Search for the cell housing the specified text and yield its [x, y] center coordinate. 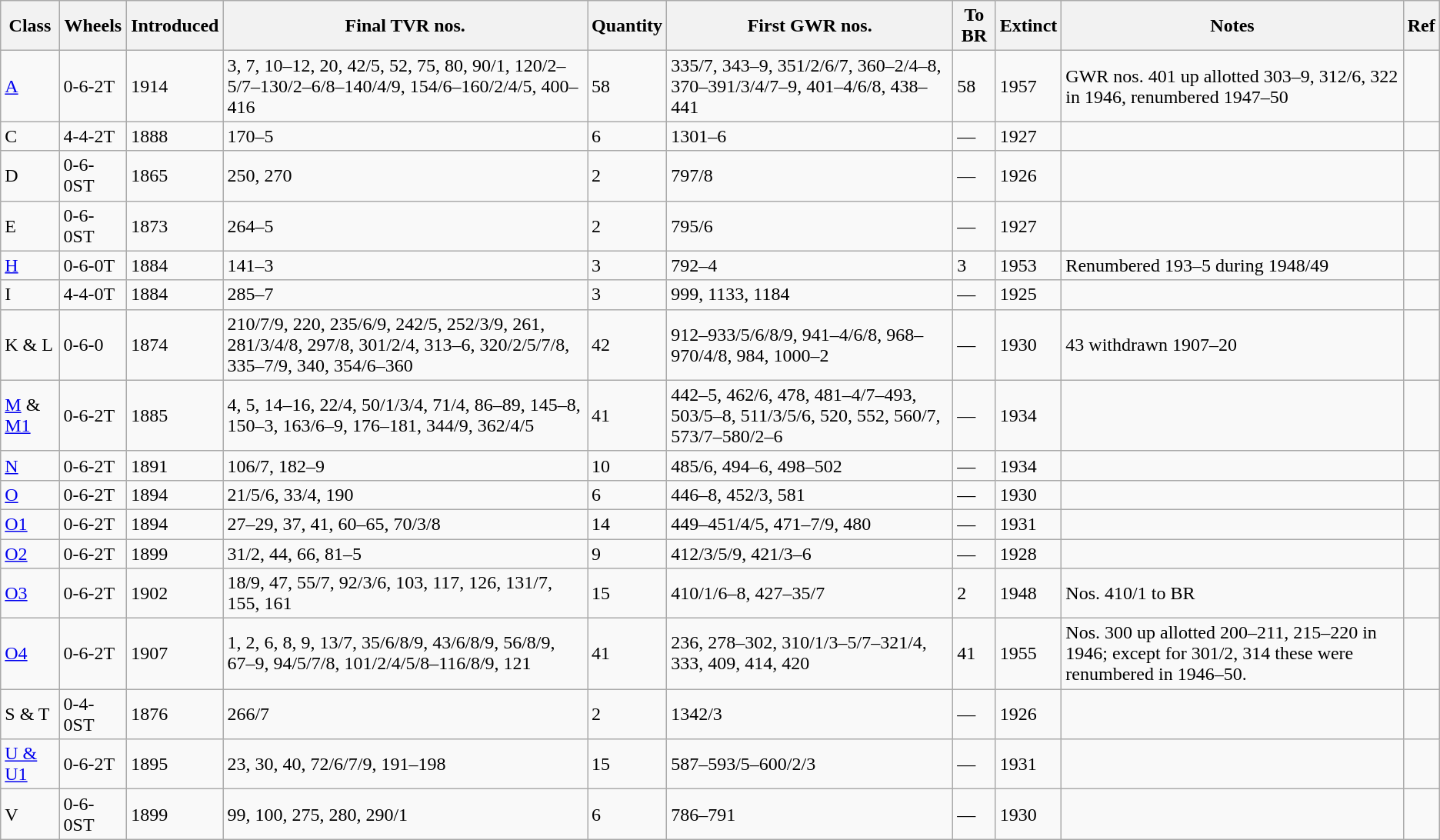
236, 278–302, 310/1/3–5/7–321/4, 333, 409, 414, 420 [810, 654]
795/6 [810, 226]
Ref [1422, 26]
Nos. 410/1 to BR [1232, 594]
1957 [1028, 86]
1891 [175, 465]
M & M1 [30, 415]
N [30, 465]
O4 [30, 654]
1888 [175, 136]
O [30, 495]
4-4-2T [93, 136]
C [30, 136]
210/7/9, 220, 235/6/9, 242/5, 252/3/9, 261, 281/3/4/8, 297/8, 301/2/4, 313–6, 320/2/5/7/8, 335–7/9, 340, 354/6–360 [405, 345]
912–933/5/6/8/9, 941–4/6/8, 968–970/4/8, 984, 1000–2 [810, 345]
23, 30, 40, 72/6/7/9, 191–198 [405, 765]
Class [30, 26]
335/7, 343–9, 351/2/6/7, 360–2/4–8, 370–391/3/4/7–9, 401–4/6/8, 438–441 [810, 86]
1865 [175, 175]
I [30, 295]
O1 [30, 524]
250, 270 [405, 175]
792–4 [810, 265]
V [30, 814]
O3 [30, 594]
141–3 [405, 265]
412/3/5/9, 421/3–6 [810, 553]
1876 [175, 714]
264–5 [405, 226]
Renumbered 193–5 during 1948/49 [1232, 265]
0-4-0ST [93, 714]
27–29, 37, 41, 60–65, 70/3/8 [405, 524]
1955 [1028, 654]
3, 7, 10–12, 20, 42/5, 52, 75, 80, 90/1, 120/2–5/7–130/2–6/8–140/4/9, 154/6–160/2/4/5, 400–416 [405, 86]
To BR [974, 26]
285–7 [405, 295]
A [30, 86]
K & L [30, 345]
106/7, 182–9 [405, 465]
18/9, 47, 55/7, 92/3/6, 103, 117, 126, 131/7, 155, 161 [405, 594]
797/8 [810, 175]
1885 [175, 415]
14 [628, 524]
Wheels [93, 26]
Introduced [175, 26]
170–5 [405, 136]
S & T [30, 714]
410/1/6–8, 427–35/7 [810, 594]
U & U1 [30, 765]
449–451/4/5, 471–7/9, 480 [810, 524]
1902 [175, 594]
1873 [175, 226]
1928 [1028, 553]
First GWR nos. [810, 26]
446–8, 452/3, 581 [810, 495]
1948 [1028, 594]
1342/3 [810, 714]
1895 [175, 765]
Nos. 300 up allotted 200–211, 215–220 in 1946; except for 301/2, 314 these were renumbered in 1946–50. [1232, 654]
E [30, 226]
42 [628, 345]
43 withdrawn 1907–20 [1232, 345]
9 [628, 553]
0-6-0T [93, 265]
1301–6 [810, 136]
Extinct [1028, 26]
1874 [175, 345]
Notes [1232, 26]
Quantity [628, 26]
0-6-0 [93, 345]
442–5, 462/6, 478, 481–4/7–493, 503/5–8, 511/3/5/6, 520, 552, 560/7, 573/7–580/2–6 [810, 415]
GWR nos. 401 up allotted 303–9, 312/6, 322 in 1946, renumbered 1947–50 [1232, 86]
999, 1133, 1184 [810, 295]
10 [628, 465]
266/7 [405, 714]
H [30, 265]
1914 [175, 86]
O2 [30, 553]
485/6, 494–6, 498–502 [810, 465]
31/2, 44, 66, 81–5 [405, 553]
4, 5, 14–16, 22/4, 50/1/3/4, 71/4, 86–89, 145–8, 150–3, 163/6–9, 176–181, 344/9, 362/4/5 [405, 415]
1925 [1028, 295]
D [30, 175]
1, 2, 6, 8, 9, 13/7, 35/6/8/9, 43/6/8/9, 56/8/9, 67–9, 94/5/7/8, 101/2/4/5/8–116/8/9, 121 [405, 654]
587–593/5–600/2/3 [810, 765]
1953 [1028, 265]
4-4-0T [93, 295]
1907 [175, 654]
99, 100, 275, 280, 290/1 [405, 814]
786–791 [810, 814]
Final TVR nos. [405, 26]
21/5/6, 33/4, 190 [405, 495]
